Capture the cell that displays the provided text and extract its [x, y] central coordinate. 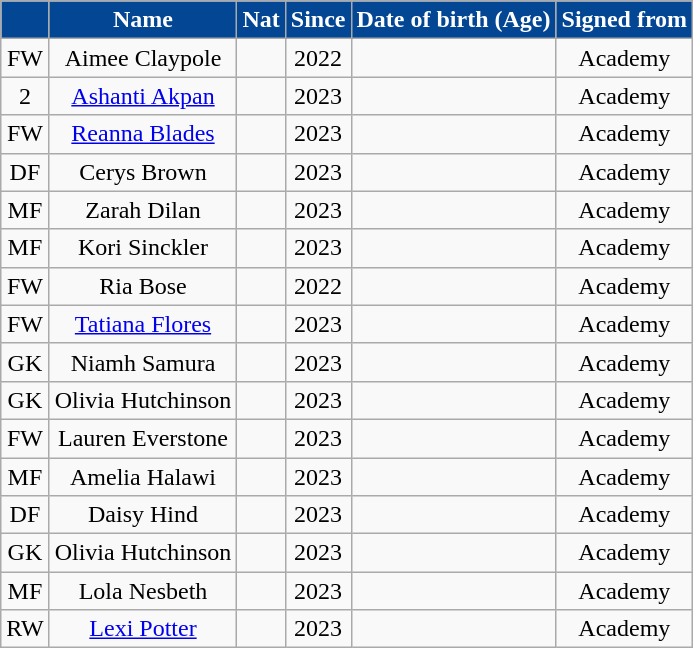
Reanna Blades [143, 134]
RW [25, 629]
Name [143, 20]
Ria Bose [143, 286]
Signed from [624, 20]
Lola Nesbeth [143, 591]
Amelia Halawi [143, 477]
2 [25, 96]
Aimee Claypole [143, 58]
Cerys Brown [143, 172]
Nat [261, 20]
Date of birth (Age) [454, 20]
Ashanti Akpan [143, 96]
Kori Sinckler [143, 248]
Lexi Potter [143, 629]
Lauren Everstone [143, 438]
Daisy Hind [143, 515]
Tatiana Flores [143, 324]
Since [318, 20]
Niamh Samura [143, 362]
Zarah Dilan [143, 210]
